From the cell containing the given text, extract its center point as (x, y) coordinate. 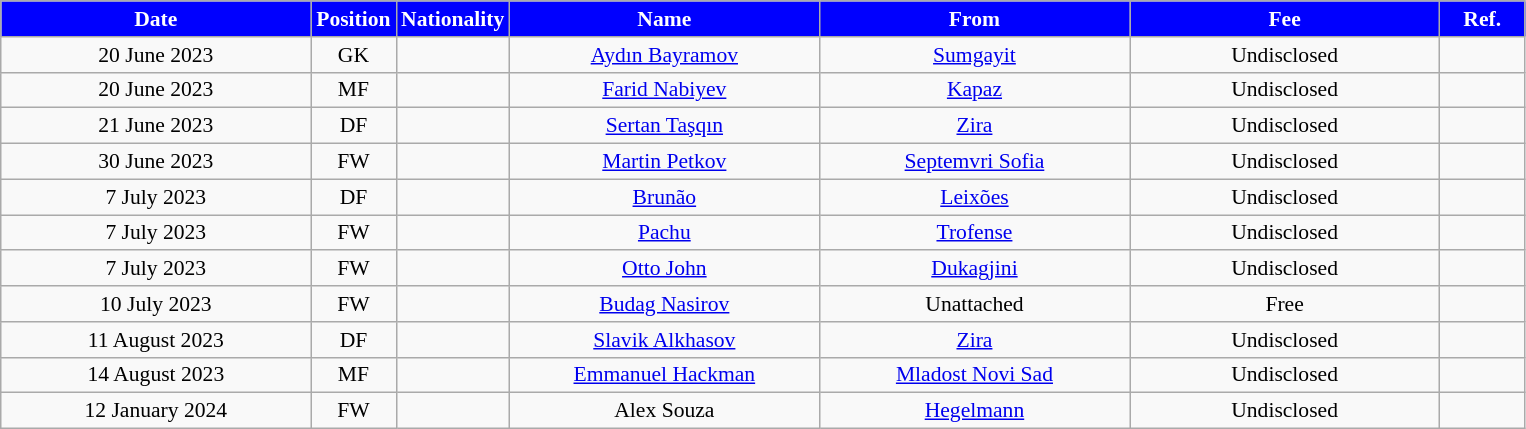
Alex Souza (664, 411)
Mladost Novi Sad (974, 375)
21 June 2023 (156, 126)
Brunão (664, 197)
Name (664, 19)
Hegelmann (974, 411)
Farid Nabiyev (664, 90)
Fee (1285, 19)
Unattached (974, 304)
Leixões (974, 197)
Septemvri Sofia (974, 162)
Free (1285, 304)
14 August 2023 (156, 375)
Pachu (664, 233)
Kapaz (974, 90)
Ref. (1482, 19)
30 June 2023 (156, 162)
Emmanuel Hackman (664, 375)
Sertan Taşqın (664, 126)
11 August 2023 (156, 340)
Date (156, 19)
Position (354, 19)
Otto John (664, 269)
Trofense (974, 233)
GK (354, 55)
Slavik Alkhasov (664, 340)
12 January 2024 (156, 411)
Nationality (452, 19)
Dukagjini (974, 269)
Sumgayit (974, 55)
Budag Nasirov (664, 304)
10 July 2023 (156, 304)
Martin Petkov (664, 162)
From (974, 19)
Aydın Bayramov (664, 55)
